Output the (x, y) coordinate of the center of the cell containing the given text.  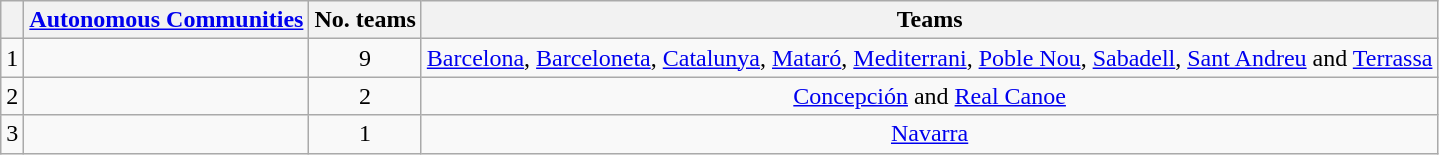
Autonomous Communities (166, 20)
No. teams (365, 20)
9 (365, 58)
Teams (930, 20)
Navarra (930, 134)
Barcelona, Barceloneta, Catalunya, Mataró, Mediterrani, Poble Nou, Sabadell, Sant Andreu and Terrassa (930, 58)
Concepción and Real Canoe (930, 96)
3 (12, 134)
